Identify which cell holds the provided text, then report its [X, Y] central coordinate. 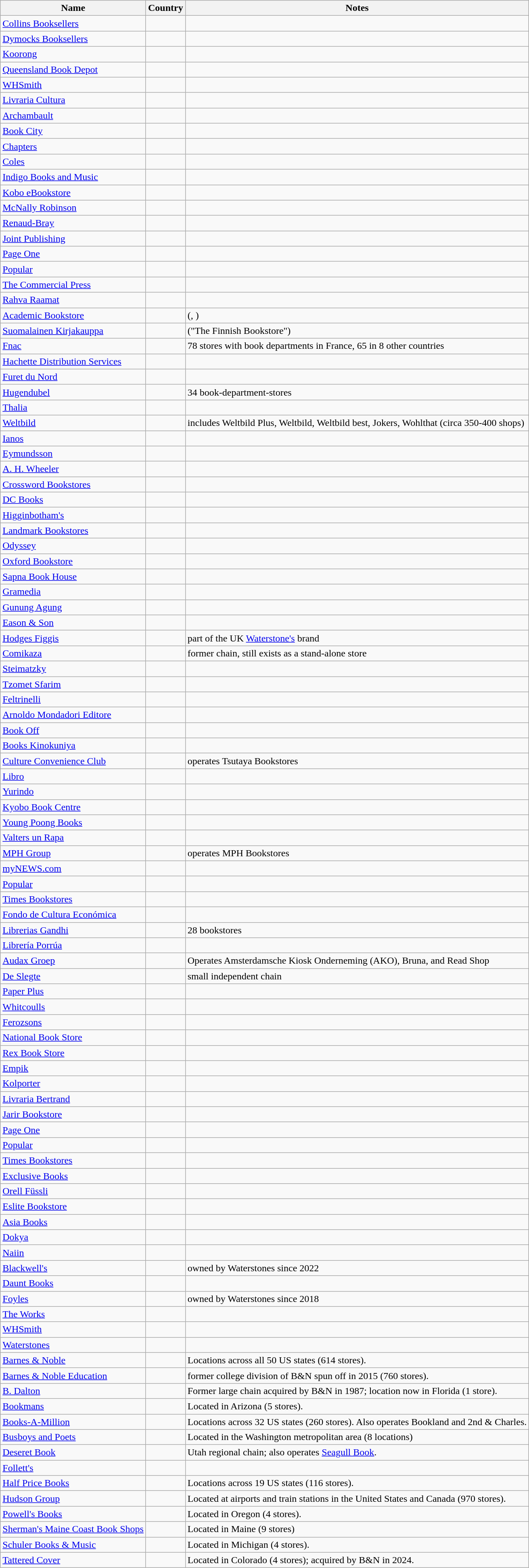
A. H. Wheeler [73, 469]
DC Books [73, 500]
Gunung Agung [73, 607]
Hodges Figgis [73, 638]
Books Kinokuniya [73, 746]
Operates Amsterdamsche Kiosk Onderneming (AKO), Bruna, and Read Shop [357, 961]
Book City [73, 131]
Tattered Cover [73, 1560]
Powell's Books [73, 1514]
Weltbild [73, 423]
Books-A-Million [73, 1421]
Whitcoulls [73, 1007]
Indigo Books and Music [73, 177]
Ianos [73, 438]
Paper Plus [73, 992]
Librería Porrúa [73, 945]
Renaud-Bray [73, 223]
Tzomet Sfarim [73, 684]
Located in Maine (9 stores) [357, 1529]
Fnac [73, 346]
De Slegte [73, 976]
Comikaza [73, 653]
Located in Oregon (4 stores). [357, 1514]
includes Weltbild Plus, Weltbild, Weltbild best, Jokers, Wohlthat (circa 350-400 shops) [357, 423]
Yurindo [73, 792]
Odyssey [73, 546]
Notes [357, 8]
Young Poong Books [73, 822]
Located in Arizona (5 stores). [357, 1406]
28 bookstores [357, 930]
Hugendubel [73, 392]
("The Finnish Bookstore") [357, 331]
Queensland Book Depot [73, 69]
Audax Groep [73, 961]
Asia Books [73, 1222]
Eymundsson [73, 454]
Dokya [73, 1237]
Landmark Bookstores [73, 530]
Jarir Bookstore [73, 1114]
Hudson Group [73, 1499]
Collins Booksellers [73, 23]
Koorong [73, 54]
Crossword Bookstores [73, 484]
Empik [73, 1068]
Located in the Washington metropolitan area (8 locations) [357, 1437]
Locations across 19 US states (116 stores). [357, 1483]
operates Tsutaya Bookstores [357, 761]
Hachette Distribution Services [73, 361]
Sherman's Maine Coast Book Shops [73, 1529]
Orell Füssli [73, 1191]
Chapters [73, 146]
Book Off [73, 730]
Librerias Gandhi [73, 930]
part of the UK Waterstone's brand [357, 638]
Located in Colorado (4 stores); acquired by B&N in 2024. [357, 1560]
Kobo eBookstore [73, 193]
Blackwell's [73, 1268]
Thalia [73, 407]
Daunt Books [73, 1283]
operates MPH Bookstores [357, 853]
Barnes & Noble Education [73, 1375]
Ferozsons [73, 1022]
Eslite Bookstore [73, 1207]
Oxford Bookstore [73, 561]
former chain, still exists as a stand-alone store [357, 653]
Kolporter [73, 1084]
Exclusive Books [73, 1176]
Livraria Cultura [73, 100]
Barnes & Noble [73, 1360]
Deseret Book [73, 1453]
34 book-department-stores [357, 392]
Located at airports and train stations in the United States and Canada (970 stores). [357, 1499]
Academic Bookstore [73, 315]
Rex Book Store [73, 1053]
National Book Store [73, 1038]
78 stores with book departments in France, 65 in 8 other countries [357, 346]
Arnoldo Mondadori Editore [73, 715]
Valters un Rapa [73, 838]
owned by Waterstones since 2022 [357, 1268]
Locations across all 50 US states (614 stores). [357, 1360]
Steimatzky [73, 669]
owned by Waterstones since 2018 [357, 1299]
Libro [73, 776]
small independent chain [357, 976]
Utah regional chain; also operates Seagull Book. [357, 1453]
Archambault [73, 115]
Bookmans [73, 1406]
B. Dalton [73, 1391]
former college division of B&N spun off in 2015 (760 stores). [357, 1375]
Fondo de Cultura Económica [73, 914]
Higginbotham's [73, 515]
Furet du Nord [73, 377]
The Commercial Press [73, 285]
Joint Publishing [73, 239]
Eason & Son [73, 623]
Feltrinelli [73, 700]
Half Price Books [73, 1483]
McNally Robinson [73, 208]
Busboys and Poets [73, 1437]
Waterstones [73, 1345]
Dymocks Booksellers [73, 39]
Culture Convenience Club [73, 761]
Foyles [73, 1299]
Suomalainen Kirjakauppa [73, 331]
Schuler Books & Music [73, 1545]
Country [165, 8]
Kyobo Book Centre [73, 807]
(, ) [357, 315]
Locations across 32 US states (260 stores). Also operates Bookland and 2nd & Charles. [357, 1421]
Sapna Book House [73, 576]
The Works [73, 1314]
Gramedia [73, 592]
Former large chain acquired by B&N in 1987; location now in Florida (1 store). [357, 1391]
Naiin [73, 1253]
Name [73, 8]
Rahva Raamat [73, 300]
Coles [73, 161]
MPH Group [73, 853]
Located in Michigan (4 stores). [357, 1545]
myNEWS.com [73, 868]
Livraria Bertrand [73, 1099]
Follett's [73, 1468]
